Locate the cell with the specified text and output its [x, y] center coordinate. 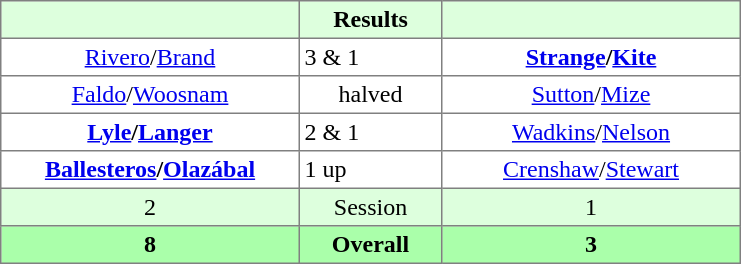
2 [150, 207]
Session [370, 207]
Ballesteros/Olazábal [150, 170]
Wadkins/Nelson [591, 132]
Crenshaw/Stewart [591, 170]
Strange/Kite [591, 57]
Overall [370, 245]
Sutton/Mize [591, 95]
8 [150, 245]
2 & 1 [370, 132]
Lyle/Langer [150, 132]
3 & 1 [370, 57]
3 [591, 245]
Faldo/Woosnam [150, 95]
Rivero/Brand [150, 57]
1 [591, 207]
Results [370, 20]
halved [370, 95]
1 up [370, 170]
